From the cell containing the given text, extract its center point as (x, y) coordinate. 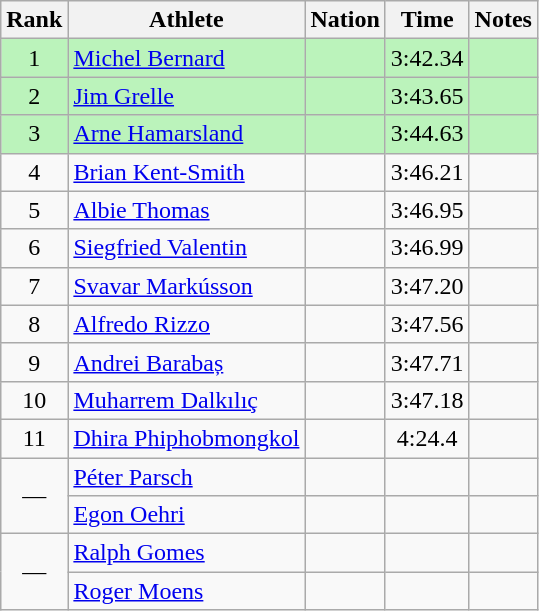
Brian Kent-Smith (186, 172)
8 (34, 324)
11 (34, 438)
Time (427, 20)
Dhira Phiphobmongkol (186, 438)
6 (34, 248)
7 (34, 286)
Ralph Gomes (186, 553)
3:46.95 (427, 210)
Notes (503, 20)
Alfredo Rizzo (186, 324)
Andrei Barabaș (186, 362)
Albie Thomas (186, 210)
Arne Hamarsland (186, 134)
5 (34, 210)
Muharrem Dalkılıç (186, 400)
3:46.21 (427, 172)
2 (34, 96)
Péter Parsch (186, 477)
9 (34, 362)
Jim Grelle (186, 96)
3:47.18 (427, 400)
1 (34, 58)
3:42.34 (427, 58)
Athlete (186, 20)
Michel Bernard (186, 58)
Svavar Markússon (186, 286)
10 (34, 400)
3:43.65 (427, 96)
3:47.56 (427, 324)
3:46.99 (427, 248)
Egon Oehri (186, 515)
3 (34, 134)
3:44.63 (427, 134)
4:24.4 (427, 438)
Siegfried Valentin (186, 248)
3:47.20 (427, 286)
Rank (34, 20)
4 (34, 172)
Roger Moens (186, 591)
Nation (345, 20)
3:47.71 (427, 362)
